Find where the given text appears and provide that cell's center as (x, y) coordinate. 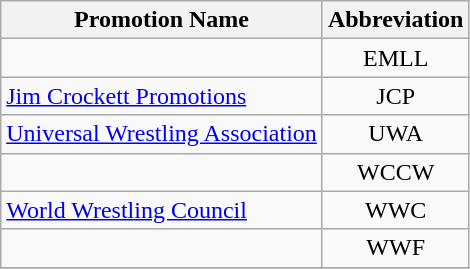
WWC (396, 210)
WWF (396, 248)
JCP (396, 96)
Abbreviation (396, 20)
EMLL (396, 58)
Universal Wrestling Association (162, 134)
WCCW (396, 172)
World Wrestling Council (162, 210)
Jim Crockett Promotions (162, 96)
UWA (396, 134)
Promotion Name (162, 20)
